Search for the cell housing the specified text and yield its (x, y) center coordinate. 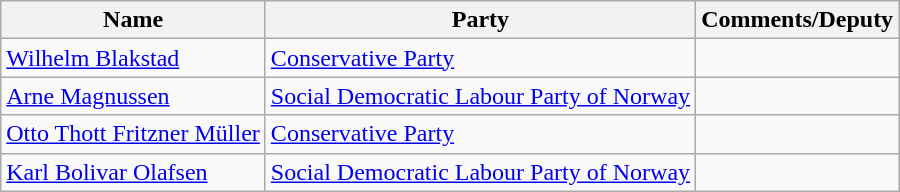
Karl Bolivar Olafsen (134, 172)
Party (480, 20)
Comments/Deputy (798, 20)
Wilhelm Blakstad (134, 58)
Name (134, 20)
Otto Thott Fritzner Müller (134, 134)
Arne Magnussen (134, 96)
